Identify which cell holds the provided text, then report its (X, Y) central coordinate. 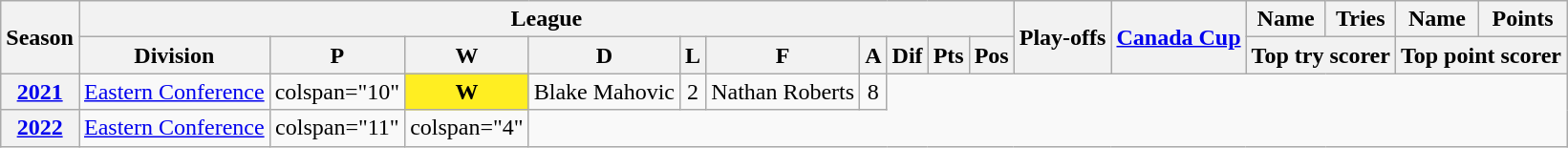
Dif (908, 55)
Canada Cup (1179, 37)
Points (1523, 19)
P (337, 55)
Play-offs (1063, 37)
D (604, 55)
colspan="11" (337, 128)
Top try scorer (1321, 55)
Season (40, 37)
Nathan Roberts (784, 92)
2022 (40, 128)
F (784, 55)
Tries (1361, 19)
Pts (948, 55)
Pos (992, 55)
Top point scorer (1481, 55)
2 (694, 92)
Blake Mahovic (604, 92)
2021 (40, 92)
L (694, 55)
A (873, 55)
colspan="4" (467, 128)
League (547, 19)
8 (873, 92)
Division (174, 55)
colspan="10" (337, 92)
